Detect which cell encompasses the target text, then output its [x, y] center coordinate. 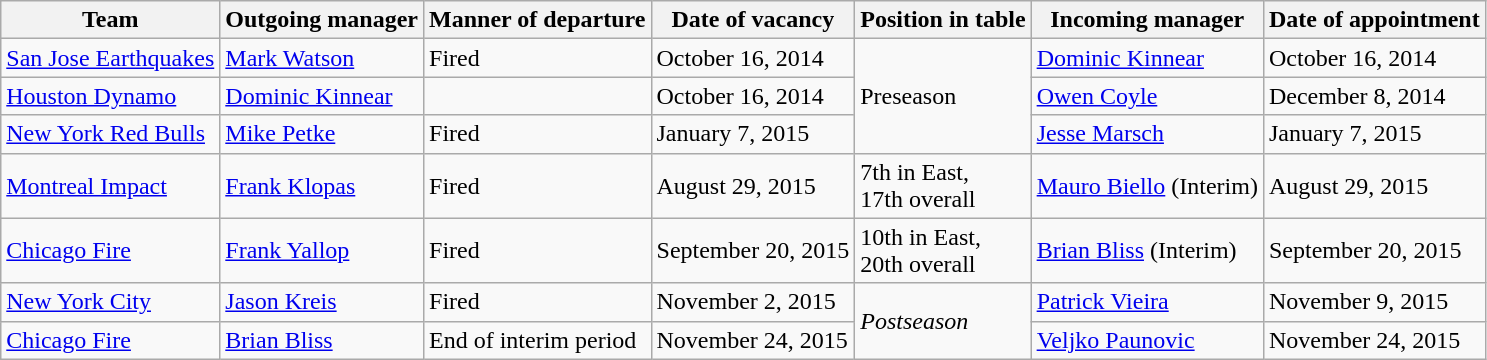
San Jose Earthquakes [110, 58]
Houston Dynamo [110, 96]
Incoming manager [1147, 20]
Mike Petke [322, 134]
Brian Bliss [322, 340]
Date of appointment [1374, 20]
Mauro Biello (Interim) [1147, 186]
New York City [110, 302]
Montreal Impact [110, 186]
Postseason [943, 321]
November 2, 2015 [753, 302]
Owen Coyle [1147, 96]
November 9, 2015 [1374, 302]
Veljko Paunovic [1147, 340]
December 8, 2014 [1374, 96]
Position in table [943, 20]
Patrick Vieira [1147, 302]
Preseason [943, 96]
Outgoing manager [322, 20]
Team [110, 20]
Frank Yallop [322, 250]
Manner of departure [538, 20]
Brian Bliss (Interim) [1147, 250]
End of interim period [538, 340]
7th in East,17th overall [943, 186]
10th in East,20th overall [943, 250]
Jesse Marsch [1147, 134]
Mark Watson [322, 58]
Date of vacancy [753, 20]
Frank Klopas [322, 186]
New York Red Bulls [110, 134]
Jason Kreis [322, 302]
